Identify which cell holds the provided text, then report its (X, Y) central coordinate. 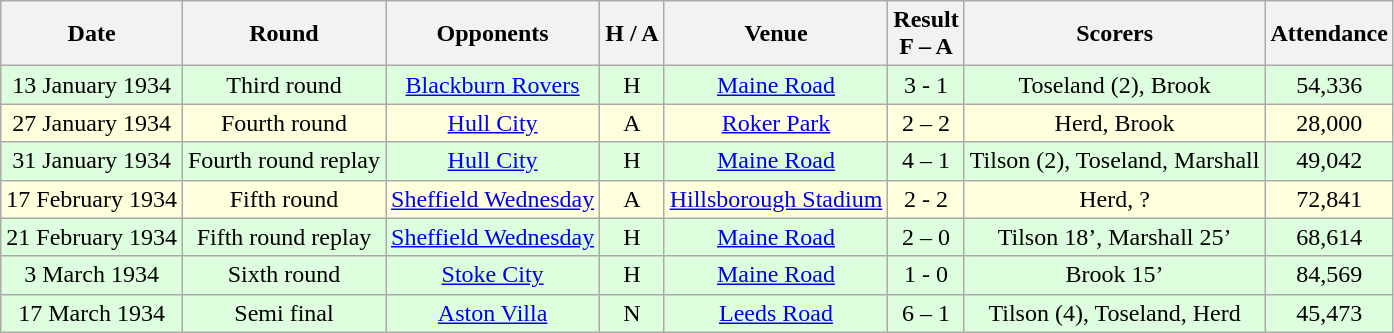
Tilson (4), Toseland, Herd (1114, 313)
49,042 (1329, 161)
Herd, Brook (1114, 123)
Attendance (1329, 34)
Opponents (493, 34)
Blackburn Rovers (493, 85)
Herd, ? (1114, 199)
27 January 1934 (92, 123)
ResultF – A (926, 34)
6 – 1 (926, 313)
3 - 1 (926, 85)
Hillsborough Stadium (776, 199)
Venue (776, 34)
72,841 (1329, 199)
Toseland (2), Brook (1114, 85)
13 January 1934 (92, 85)
45,473 (1329, 313)
Semi final (284, 313)
Aston Villa (493, 313)
N (632, 313)
2 – 0 (926, 237)
Fifth round (284, 199)
Roker Park (776, 123)
84,569 (1329, 275)
1 - 0 (926, 275)
Sixth round (284, 275)
Fourth round replay (284, 161)
H / A (632, 34)
Stoke City (493, 275)
21 February 1934 (92, 237)
17 March 1934 (92, 313)
Scorers (1114, 34)
Fourth round (284, 123)
4 – 1 (926, 161)
Date (92, 34)
Third round (284, 85)
2 – 2 (926, 123)
Brook 15’ (1114, 275)
3 March 1934 (92, 275)
28,000 (1329, 123)
Round (284, 34)
Tilson (2), Toseland, Marshall (1114, 161)
17 February 1934 (92, 199)
Leeds Road (776, 313)
2 - 2 (926, 199)
Fifth round replay (284, 237)
31 January 1934 (92, 161)
Tilson 18’, Marshall 25’ (1114, 237)
54,336 (1329, 85)
68,614 (1329, 237)
